Capture the cell that displays the provided text and extract its [X, Y] central coordinate. 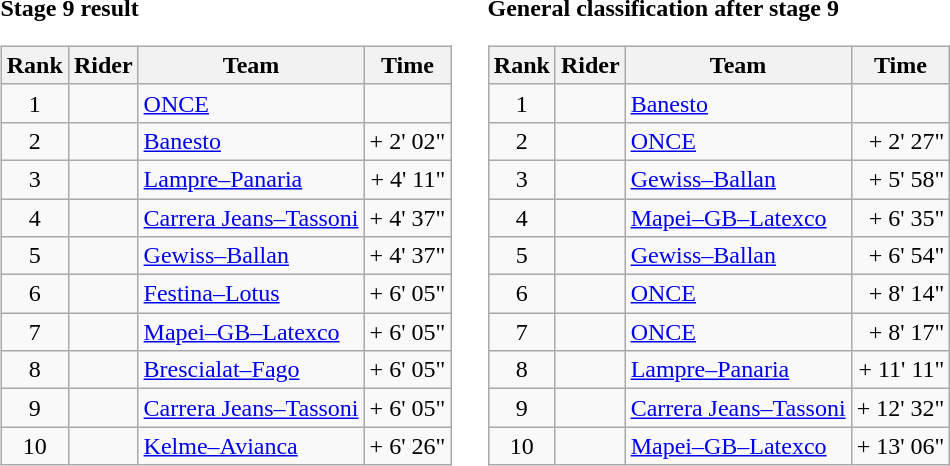
+ 8' 14" [900, 294]
+ 12' 32" [900, 408]
Festina–Lotus [251, 294]
+ 2' 02" [408, 141]
+ 6' 26" [408, 446]
+ 5' 58" [900, 179]
+ 8' 17" [900, 332]
+ 2' 27" [900, 141]
+ 6' 35" [900, 217]
+ 6' 54" [900, 256]
+ 13' 06" [900, 446]
Brescialat–Fago [251, 370]
Kelme–Avianca [251, 446]
+ 11' 11" [900, 370]
+ 4' 11" [408, 179]
